Search for the cell housing the specified text and yield its (X, Y) center coordinate. 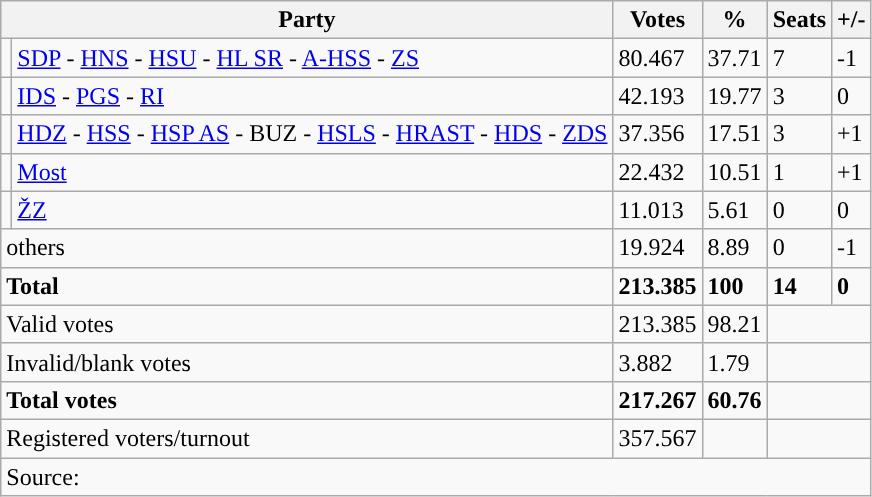
Valid votes (307, 324)
17.51 (734, 134)
ŽZ (312, 210)
HDZ - HSS - HSP AS - BUZ - HSLS - HRAST - HDS - ZDS (312, 134)
1 (799, 172)
Seats (799, 20)
3.882 (658, 362)
100 (734, 286)
1.79 (734, 362)
5.61 (734, 210)
11.013 (658, 210)
357.567 (658, 438)
37.356 (658, 134)
7 (799, 58)
22.432 (658, 172)
Invalid/blank votes (307, 362)
Total (307, 286)
37.71 (734, 58)
Votes (658, 20)
Most (312, 172)
14 (799, 286)
80.467 (658, 58)
others (307, 248)
Source: (436, 477)
Registered voters/turnout (307, 438)
IDS - PGS - RI (312, 96)
+/- (852, 20)
217.267 (658, 400)
Total votes (307, 400)
98.21 (734, 324)
42.193 (658, 96)
8.89 (734, 248)
19.924 (658, 248)
10.51 (734, 172)
% (734, 20)
Party (307, 20)
60.76 (734, 400)
19.77 (734, 96)
SDP - HNS - HSU - HL SR - A-HSS - ZS (312, 58)
